Return (x, y) of the center of cell containing provided text 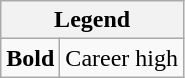
Career high (122, 58)
Bold (30, 58)
Legend (92, 20)
